Capture the cell that displays the provided text and extract its (X, Y) central coordinate. 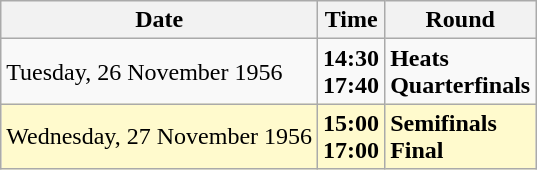
HeatsQuarterfinals (460, 72)
Time (352, 20)
Wednesday, 27 November 1956 (160, 136)
Tuesday, 26 November 1956 (160, 72)
SemifinalsFinal (460, 136)
15:0017:00 (352, 136)
Round (460, 20)
Date (160, 20)
14:3017:40 (352, 72)
